From the cell containing the given text, extract its center point as (x, y) coordinate. 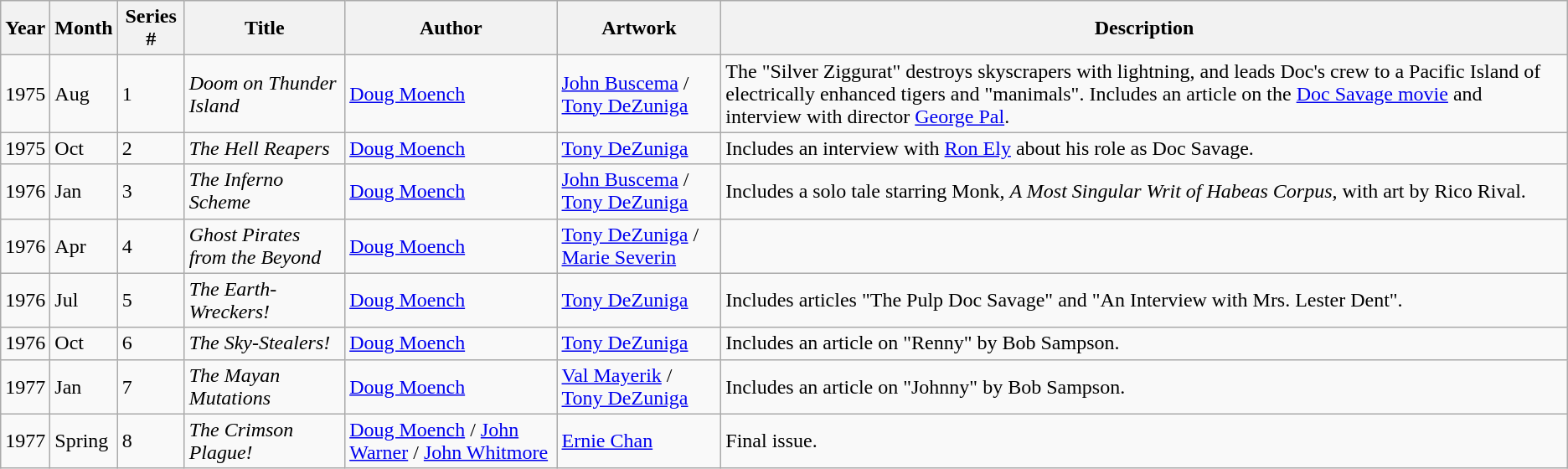
5 (151, 300)
Description (1144, 28)
Jul (84, 300)
Ghost Pirates from the Beyond (265, 246)
Includes an article on "Renny" by Bob Sampson. (1144, 343)
Author (451, 28)
Doug Moench / John Warner / John Whitmore (451, 441)
3 (151, 191)
Year (25, 28)
Includes an interview with Ron Ely about his role as Doc Savage. (1144, 148)
The Hell Reapers (265, 148)
Includes a solo tale starring Monk, A Most Singular Writ of Habeas Corpus, with art by Rico Rival. (1144, 191)
Artwork (639, 28)
2 (151, 148)
Final issue. (1144, 441)
The Mayan Mutations (265, 387)
7 (151, 387)
Series # (151, 28)
The Sky-Stealers! (265, 343)
Val Mayerik / Tony DeZuniga (639, 387)
8 (151, 441)
Aug (84, 94)
The Inferno Scheme (265, 191)
4 (151, 246)
Includes articles "The Pulp Doc Savage" and "An Interview with Mrs. Lester Dent". (1144, 300)
Title (265, 28)
Apr (84, 246)
6 (151, 343)
Tony DeZuniga / Marie Severin (639, 246)
Doom on Thunder Island (265, 94)
Month (84, 28)
Ernie Chan (639, 441)
The Earth-Wreckers! (265, 300)
1 (151, 94)
Includes an article on "Johnny" by Bob Sampson. (1144, 387)
Spring (84, 441)
The Crimson Plague! (265, 441)
